From the cell containing the given text, extract its center point as (X, Y) coordinate. 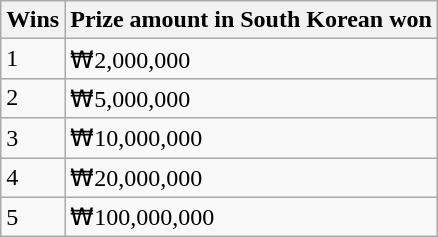
₩2,000,000 (252, 59)
Wins (33, 20)
2 (33, 98)
₩10,000,000 (252, 138)
₩20,000,000 (252, 178)
1 (33, 59)
3 (33, 138)
₩5,000,000 (252, 98)
Prize amount in South Korean won (252, 20)
5 (33, 217)
4 (33, 178)
₩100,000,000 (252, 217)
